Identify which cell holds the provided text, then report its [x, y] central coordinate. 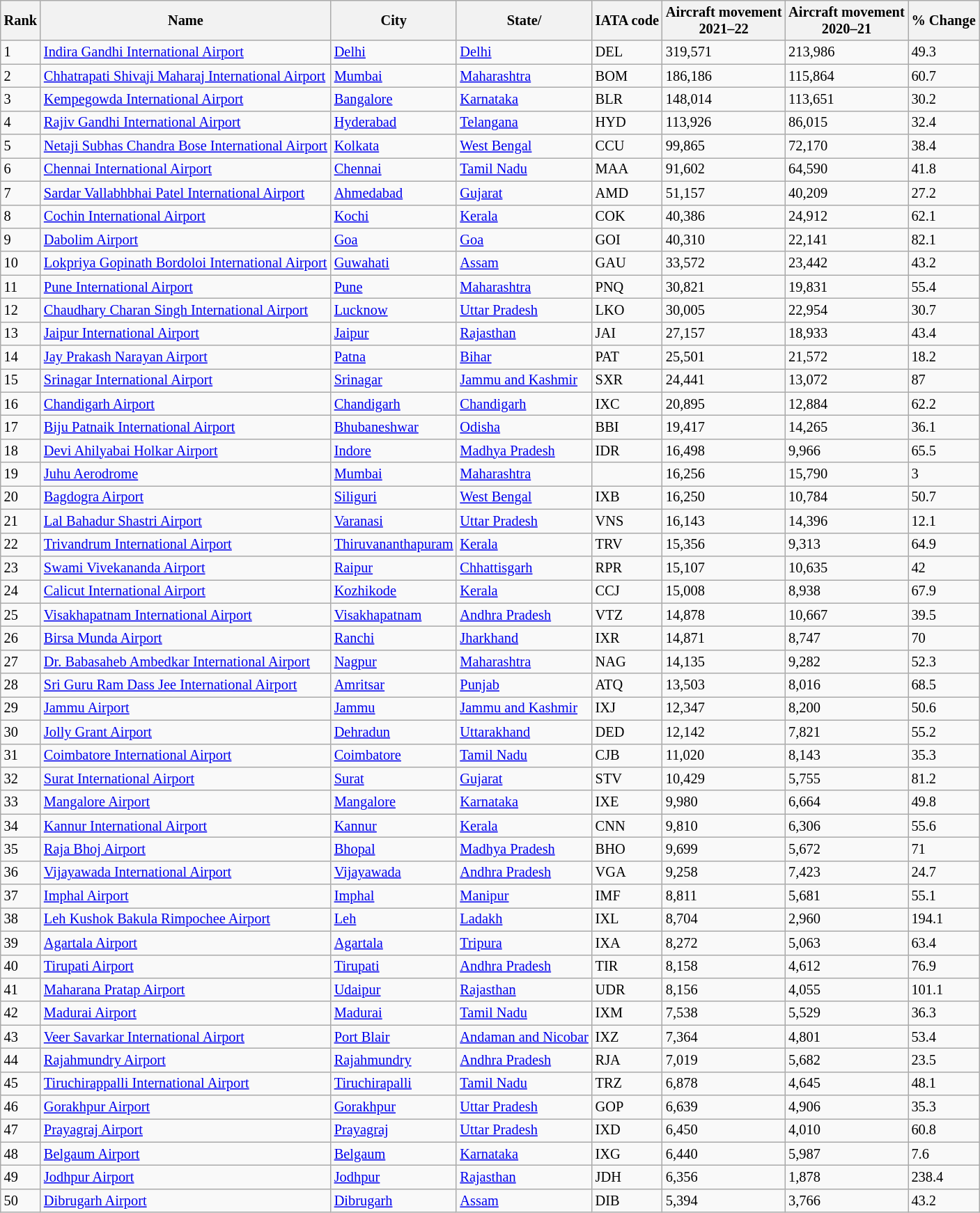
55.6 [944, 826]
Prayagraj Airport [185, 1130]
36 [21, 872]
Sri Guru Ram Dass Jee International Airport [185, 685]
Rajahmundry [394, 1060]
30 [21, 732]
37 [21, 896]
Jay Prakash Narayan Airport [185, 357]
Kochi [394, 217]
68.5 [944, 685]
RPR [627, 568]
Punjab [524, 685]
8,272 [724, 943]
148,014 [724, 99]
COK [627, 217]
38 [21, 919]
NAG [627, 662]
53.4 [944, 1037]
IXJ [627, 708]
64,590 [846, 169]
5,529 [846, 1013]
14 [21, 357]
IXC [627, 404]
319,571 [724, 52]
BBI [627, 427]
Raipur [394, 568]
33 [21, 802]
DED [627, 732]
Madurai Airport [185, 1013]
4,801 [846, 1037]
7,019 [724, 1060]
UDR [627, 989]
GAU [627, 263]
Agartala [394, 943]
71 [944, 849]
JDH [627, 1177]
5 [21, 146]
40,209 [846, 193]
PNQ [627, 287]
16,250 [724, 497]
86,015 [846, 123]
16,498 [724, 451]
PAT [627, 357]
IMF [627, 896]
IXR [627, 638]
Visakhapatnam [394, 615]
Tiruchirapalli [394, 1083]
63.4 [944, 943]
25,501 [724, 357]
14,135 [724, 662]
LKO [627, 310]
Srinagar [394, 380]
Kozhikode [394, 591]
24.7 [944, 872]
Leh Kushok Bakula Rimpochee Airport [185, 919]
14,265 [846, 427]
5,755 [846, 778]
14,878 [724, 615]
27,157 [724, 334]
Birsa Munda Airport [185, 638]
Juhu Aerodrome [185, 474]
22 [21, 545]
Udaipur [394, 989]
Nagpur [394, 662]
213,986 [846, 52]
Port Blair [394, 1037]
6,450 [724, 1130]
30,005 [724, 310]
18 [21, 451]
Vijayawada [394, 872]
16 [21, 404]
7 [21, 193]
7,821 [846, 732]
7,364 [724, 1037]
47 [21, 1130]
GOI [627, 240]
Belgaum Airport [185, 1154]
4,055 [846, 989]
Bangalore [394, 99]
Chhatrapati Shivaji Maharaj International Airport [185, 76]
24,912 [846, 217]
Coimbatore International Airport [185, 756]
81.2 [944, 778]
43.4 [944, 334]
72,170 [846, 146]
15,107 [724, 568]
Leh [394, 919]
Dabolim Airport [185, 240]
Ladakh [524, 919]
9,258 [724, 872]
19 [21, 474]
15,356 [724, 545]
50 [21, 1200]
Vijayawada International Airport [185, 872]
76.9 [944, 967]
Ranchi [394, 638]
State/ [524, 20]
12,142 [724, 732]
TRZ [627, 1083]
32.4 [944, 123]
87 [944, 380]
IXD [627, 1130]
46 [21, 1107]
64.9 [944, 545]
Bhopal [394, 849]
10,667 [846, 615]
Dibrugarh Airport [185, 1200]
7,423 [846, 872]
VNS [627, 521]
Lucknow [394, 310]
Chennai International Airport [185, 169]
CJB [627, 756]
Kolkata [394, 146]
Dr. Babasaheb Ambedkar International Airport [185, 662]
21,572 [846, 357]
70 [944, 638]
Ahmedabad [394, 193]
32 [21, 778]
5,682 [846, 1060]
Telangana [524, 123]
10,635 [846, 568]
IXL [627, 919]
Pune International Airport [185, 287]
Jodhpur Airport [185, 1177]
5,681 [846, 896]
IXM [627, 1013]
5,672 [846, 849]
IXZ [627, 1037]
IXA [627, 943]
13 [21, 334]
4,906 [846, 1107]
MAA [627, 169]
Jammu [394, 708]
60.8 [944, 1130]
36.3 [944, 1013]
38.4 [944, 146]
Bhubaneshwar [394, 427]
15,790 [846, 474]
113,651 [846, 99]
13,072 [846, 380]
RJA [627, 1060]
7,538 [724, 1013]
Biju Patnaik International Airport [185, 427]
IXB [627, 497]
9,980 [724, 802]
VGA [627, 872]
194.1 [944, 919]
Chhattisgarh [524, 568]
Tripura [524, 943]
9,282 [846, 662]
26 [21, 638]
16,143 [724, 521]
62.1 [944, 217]
40,386 [724, 217]
Guwahati [394, 263]
Jodhpur [394, 1177]
31 [21, 756]
12 [21, 310]
Belgaum [394, 1154]
Jaipur [394, 334]
Kannur [394, 826]
Lokpriya Gopinath Bordoloi International Airport [185, 263]
Pune [394, 287]
Siliguri [394, 497]
10 [21, 263]
Trivandrum International Airport [185, 545]
8,143 [846, 756]
8,704 [724, 919]
Agartala Airport [185, 943]
33,572 [724, 263]
50.6 [944, 708]
BHO [627, 849]
CCU [627, 146]
Mangalore Airport [185, 802]
Amritsar [394, 685]
BOM [627, 76]
8,200 [846, 708]
19,417 [724, 427]
Lal Bahadur Shastri Airport [185, 521]
Chandigarh Airport [185, 404]
45 [21, 1083]
Thiruvananthapuram [394, 545]
HYD [627, 123]
4 [21, 123]
49 [21, 1177]
27 [21, 662]
AMD [627, 193]
9,810 [724, 826]
14,871 [724, 638]
43 [21, 1037]
Manipur [524, 896]
Tiruchirappalli International Airport [185, 1083]
48 [21, 1154]
5,987 [846, 1154]
238.4 [944, 1177]
Tirupati [394, 967]
22,141 [846, 240]
Tirupati Airport [185, 967]
Maharana Pratap Airport [185, 989]
23.5 [944, 1060]
5,394 [724, 1200]
44 [21, 1060]
8,016 [846, 685]
17 [21, 427]
49.3 [944, 52]
Varanasi [394, 521]
Imphal Airport [185, 896]
BLR [627, 99]
48.1 [944, 1083]
15 [21, 380]
55.1 [944, 896]
ATQ [627, 685]
36.1 [944, 427]
IDR [627, 451]
DEL [627, 52]
21 [21, 521]
9,699 [724, 849]
Chennai [394, 169]
6,639 [724, 1107]
23,442 [846, 263]
8 [21, 217]
6,878 [724, 1083]
Coimbatore [394, 756]
5,063 [846, 943]
6,306 [846, 826]
Dibrugarh [394, 1200]
Andaman and Nicobar [524, 1037]
24,441 [724, 380]
STV [627, 778]
55.2 [944, 732]
Swami Vivekananda Airport [185, 568]
4,612 [846, 967]
41 [21, 989]
62.2 [944, 404]
7.6 [944, 1154]
12,347 [724, 708]
99,865 [724, 146]
IXE [627, 802]
Rajiv Gandhi International Airport [185, 123]
8,156 [724, 989]
CNN [627, 826]
Aircraft movement 2021–22 [724, 20]
27.2 [944, 193]
Bagdogra Airport [185, 497]
Kempegowda International Airport [185, 99]
113,926 [724, 123]
28 [21, 685]
20,895 [724, 404]
115,864 [846, 76]
Devi Ahilyabai Holkar Airport [185, 451]
51,157 [724, 193]
11 [21, 287]
4,010 [846, 1130]
City [394, 20]
22,954 [846, 310]
6 [21, 169]
6,440 [724, 1154]
23 [21, 568]
41.8 [944, 169]
Dehradun [394, 732]
52.3 [944, 662]
Indore [394, 451]
Cochin International Airport [185, 217]
8,811 [724, 896]
101.1 [944, 989]
IATA code [627, 20]
39 [21, 943]
SXR [627, 380]
GOP [627, 1107]
186,186 [724, 76]
Name [185, 20]
Chaudhary Charan Singh International Airport [185, 310]
Odisha [524, 427]
10,429 [724, 778]
Jolly Grant Airport [185, 732]
Patna [394, 357]
12.1 [944, 521]
Indira Gandhi International Airport [185, 52]
Jammu Airport [185, 708]
VTZ [627, 615]
10,784 [846, 497]
9,966 [846, 451]
Bihar [524, 357]
IXG [627, 1154]
TIR [627, 967]
Madurai [394, 1013]
14,396 [846, 521]
Aircraft movement 2020–21 [846, 20]
9,313 [846, 545]
2 [21, 76]
Gorakhpur Airport [185, 1107]
1 [21, 52]
Visakhapatnam International Airport [185, 615]
Mangalore [394, 802]
Netaji Subhas Chandra Bose International Airport [185, 146]
34 [21, 826]
24 [21, 591]
30.7 [944, 310]
40 [21, 967]
35 [21, 849]
Sardar Vallabhbhai Patel International Airport [185, 193]
30.2 [944, 99]
Rank [21, 20]
Calicut International Airport [185, 591]
Veer Savarkar International Airport [185, 1037]
25 [21, 615]
82.1 [944, 240]
JAI [627, 334]
9 [21, 240]
13,503 [724, 685]
67.9 [944, 591]
91,602 [724, 169]
8,158 [724, 967]
CCJ [627, 591]
Uttarakhand [524, 732]
30,821 [724, 287]
Surat International Airport [185, 778]
Imphal [394, 896]
Gorakhpur [394, 1107]
8,747 [846, 638]
15,008 [724, 591]
Surat [394, 778]
29 [21, 708]
Jaipur International Airport [185, 334]
DIB [627, 1200]
20 [21, 497]
18,933 [846, 334]
39.5 [944, 615]
2,960 [846, 919]
Hyderabad [394, 123]
11,020 [724, 756]
Srinagar International Airport [185, 380]
6,664 [846, 802]
18.2 [944, 357]
16,256 [724, 474]
12,884 [846, 404]
Rajahmundry Airport [185, 1060]
60.7 [944, 76]
19,831 [846, 287]
6,356 [724, 1177]
Prayagraj [394, 1130]
% Change [944, 20]
8,938 [846, 591]
TRV [627, 545]
3,766 [846, 1200]
50.7 [944, 497]
Raja Bhoj Airport [185, 849]
Jharkhand [524, 638]
4,645 [846, 1083]
55.4 [944, 287]
49.8 [944, 802]
65.5 [944, 451]
1,878 [846, 1177]
40,310 [724, 240]
Kannur International Airport [185, 826]
